Return the [x, y] coordinate for the center point of the cell that contains the specified text.  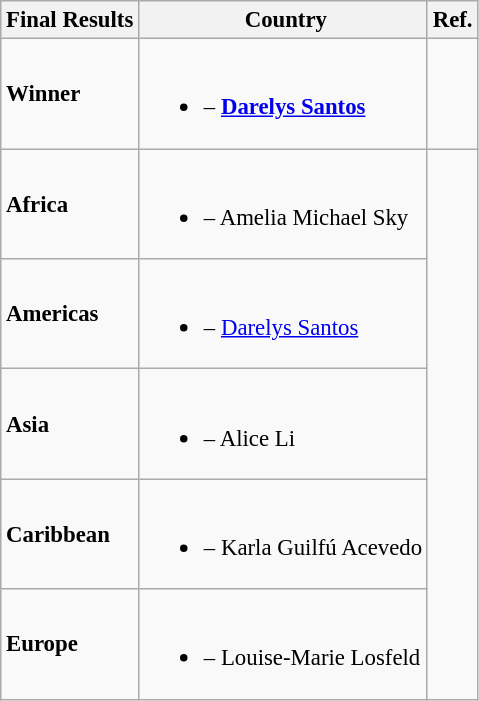
Winner [70, 94]
– Alice Li [284, 424]
Asia [70, 424]
– Amelia Michael Sky [284, 204]
Final Results [70, 20]
– Karla Guilfú Acevedo [284, 534]
Country [284, 20]
Americas [70, 314]
– Louise-Marie Losfeld [284, 644]
Europe [70, 644]
Ref. [452, 20]
Caribbean [70, 534]
Africa [70, 204]
